Scan for the cell matching the given text and deliver its [x, y] coordinate at center. 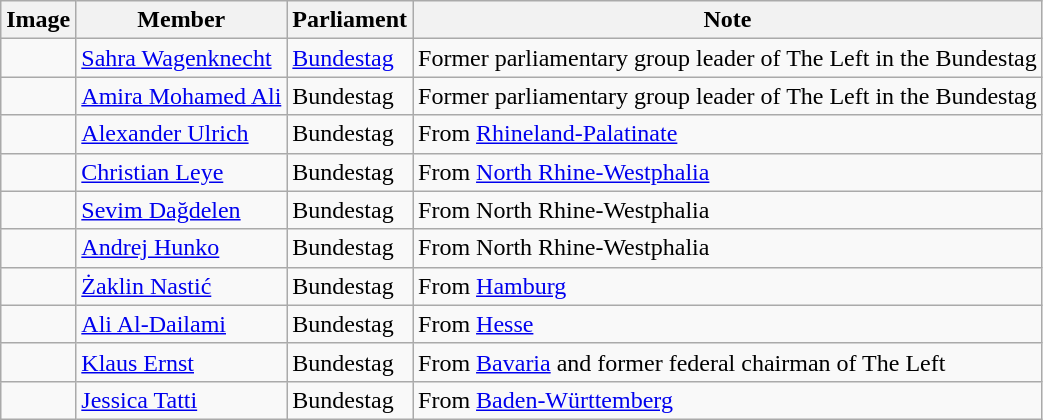
Parliament [350, 20]
Sevim Dağdelen [182, 210]
Andrej Hunko [182, 248]
From Hamburg [728, 286]
From Rhineland-Palatinate [728, 134]
Alexander Ulrich [182, 134]
Amira Mohamed Ali [182, 96]
Note [728, 20]
Christian Leye [182, 172]
Klaus Ernst [182, 362]
From Hesse [728, 324]
Żaklin Nastić [182, 286]
From Bavaria and former federal chairman of The Left [728, 362]
Ali Al-Dailami [182, 324]
Jessica Tatti [182, 400]
Member [182, 20]
Sahra Wagenknecht [182, 58]
Image [38, 20]
From Baden-Württemberg [728, 400]
